Locate the cell with the specified text and output its [x, y] center coordinate. 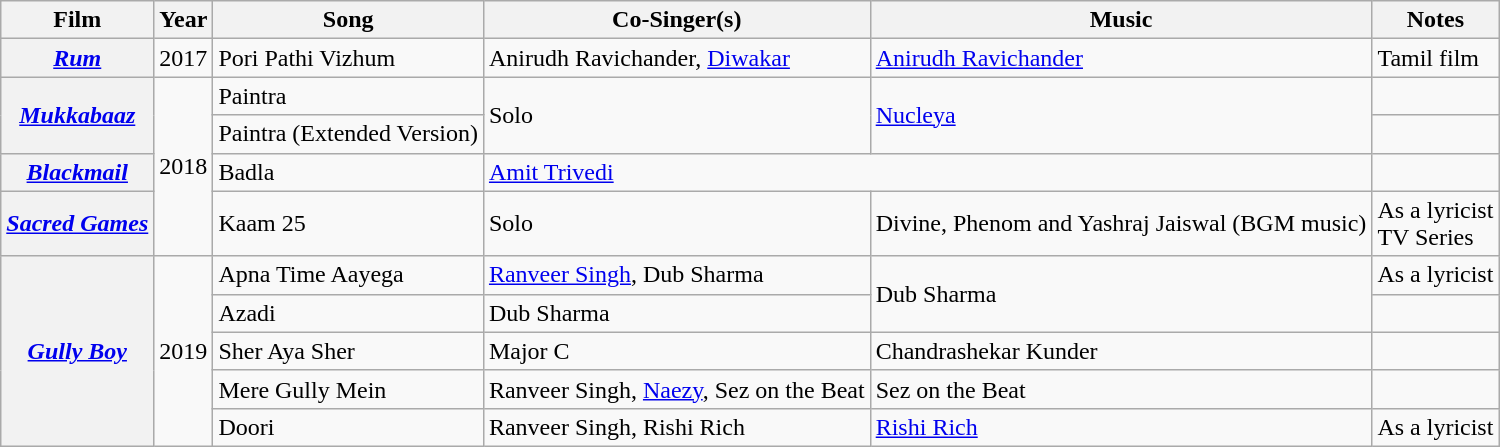
2017 [184, 58]
Ranveer Singh, Naezy, Sez on the Beat [676, 389]
Sacred Games [78, 224]
2019 [184, 351]
Azadi [348, 313]
Sher Aya Sher [348, 351]
Gully Boy [78, 351]
Badla [348, 172]
Doori [348, 427]
Rum [78, 58]
2018 [184, 166]
Film [78, 20]
Ranveer Singh, Dub Sharma [676, 275]
Tamil film [1436, 58]
Mere Gully Mein [348, 389]
Anirudh Ravichander, Diwakar [676, 58]
Rishi Rich [1121, 427]
Divine, Phenom and Yashraj Jaiswal (BGM music) [1121, 224]
Kaam 25 [348, 224]
Year [184, 20]
Paintra [348, 96]
Apna Time Aayega [348, 275]
Song [348, 20]
Paintra (Extended Version) [348, 134]
Mukkabaaz [78, 115]
As a lyricistTV Series [1436, 224]
Ranveer Singh, Rishi Rich [676, 427]
Pori Pathi Vizhum [348, 58]
Major C [676, 351]
Notes [1436, 20]
Music [1121, 20]
Anirudh Ravichander [1121, 58]
Chandrashekar Kunder [1121, 351]
Sez on the Beat [1121, 389]
Nucleya [1121, 115]
Co-Singer(s) [676, 20]
Amit Trivedi [927, 172]
Blackmail [78, 172]
